Locate the cell with the specified text and output its [X, Y] center coordinate. 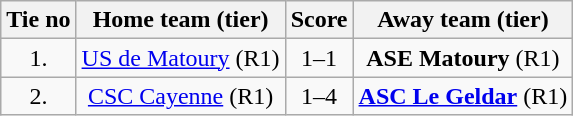
1–4 [319, 96]
2. [38, 96]
Score [319, 20]
ASE Matoury (R1) [463, 58]
1–1 [319, 58]
Tie no [38, 20]
Away team (tier) [463, 20]
Home team (tier) [180, 20]
US de Matoury (R1) [180, 58]
CSC Cayenne (R1) [180, 96]
ASC Le Geldar (R1) [463, 96]
1. [38, 58]
